Find where the given text appears and provide that cell's center as (x, y) coordinate. 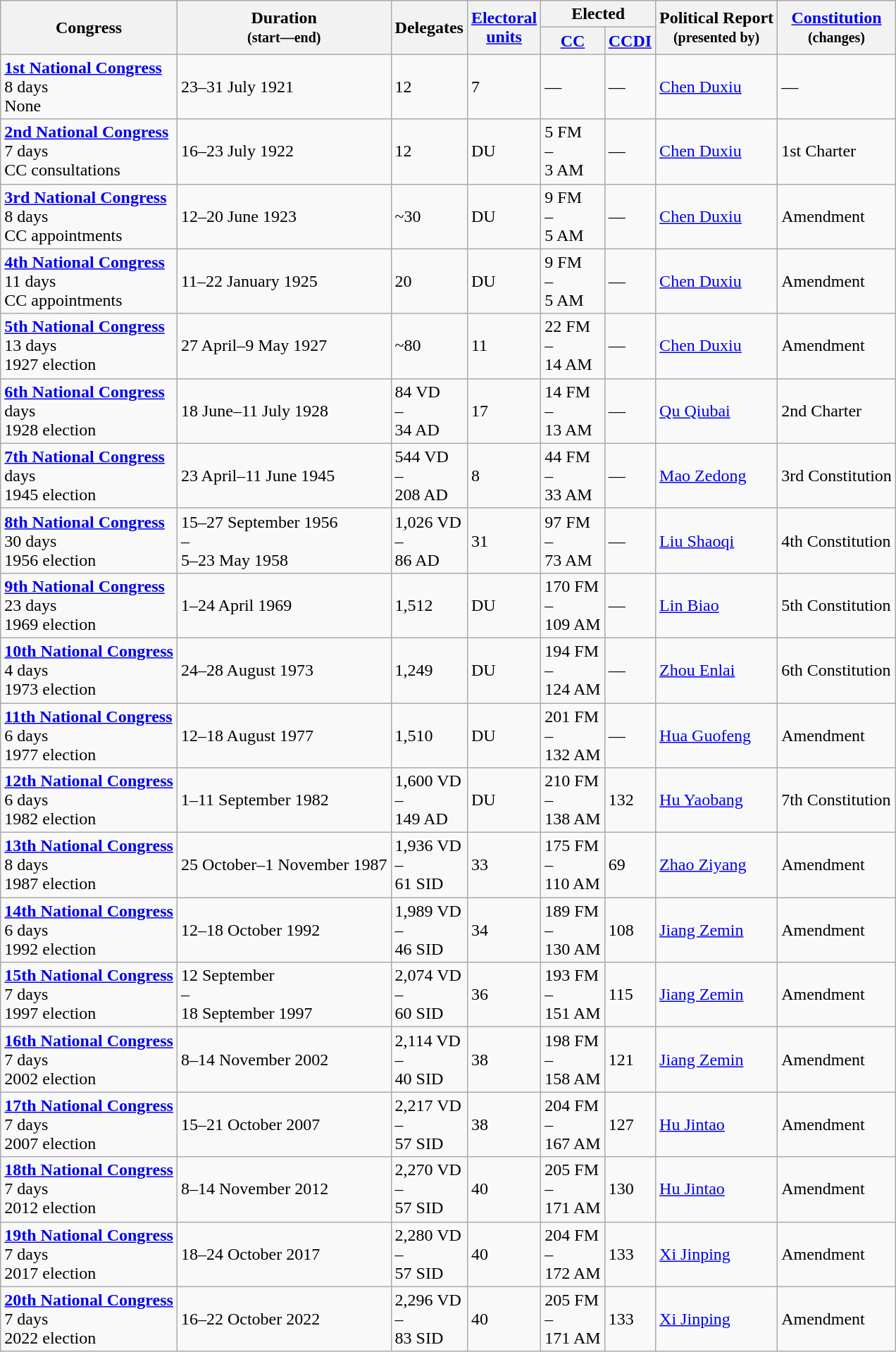
1st National Congress8 daysNone (89, 87)
1,936 VD–61 SID (429, 865)
1,249 (429, 670)
4th National Congress11 daysCC appointments (89, 281)
2,074 VD–60 SID (429, 995)
7th National Congress days1945 election (89, 476)
31 (504, 540)
Hua Guofeng (717, 736)
1,026 VD–86 AD (429, 540)
Liu Shaoqi (717, 540)
1st Charter (837, 151)
189 FM–130 AM (573, 930)
201 FM–132 AM (573, 736)
12–20 June 1923 (284, 216)
36 (504, 995)
34 (504, 930)
~80 (429, 346)
8–14 November 2012 (284, 1189)
11th National Congress6 days1977 election (89, 736)
8–14 November 2002 (284, 1060)
170 FM–109 AM (573, 605)
8 (504, 476)
4th Constitution (837, 540)
1,989 VD–46 SID (429, 930)
198 FM–158 AM (573, 1060)
1,512 (429, 605)
CC (573, 41)
7th Constitution (837, 800)
Congress (89, 27)
Qu Qiubai (717, 411)
115 (630, 995)
~30 (429, 216)
97 FM–73 AM (573, 540)
6th Constitution (837, 670)
127 (630, 1124)
24–28 August 1973 (284, 670)
5th Constitution (837, 605)
7 (504, 87)
44 FM–33 AM (573, 476)
3rd National Congress8 daysCC appointments (89, 216)
20th National Congress7 days2022 election (89, 1319)
15–27 September 1956–5–23 May 1958 (284, 540)
6th National Congress days1928 election (89, 411)
5 FM–3 AM (573, 151)
5th National Congress13 days1927 election (89, 346)
27 April–9 May 1927 (284, 346)
25 October–1 November 1987 (284, 865)
14th National Congress6 days1992 election (89, 930)
1–24 April 1969 (284, 605)
Delegates (429, 27)
15–21 October 2007 (284, 1124)
108 (630, 930)
18 June–11 July 1928 (284, 411)
12th National Congress6 days1982 election (89, 800)
Zhao Ziyang (717, 865)
2,296 VD–83 SID (429, 1319)
15th National Congress7 days1997 election (89, 995)
17th National Congress7 days2007 election (89, 1124)
11 (504, 346)
Zhou Enlai (717, 670)
Lin Biao (717, 605)
11–22 January 1925 (284, 281)
2,217 VD–57 SID (429, 1124)
Duration(start—end) (284, 27)
20 (429, 281)
204 FM–167 AM (573, 1124)
Hu Yaobang (717, 800)
18th National Congress7 days2012 election (89, 1189)
12–18 October 1992 (284, 930)
13th National Congress8 days1987 election (89, 865)
2,270 VD–57 SID (429, 1189)
19th National Congress7 days2017 election (89, 1254)
130 (630, 1189)
175 FM–110 AM (573, 865)
132 (630, 800)
3rd Constitution (837, 476)
Political Report(presented by) (717, 27)
210 FM–138 AM (573, 800)
17 (504, 411)
Mao Zedong (717, 476)
2nd National Congress7 daysCC consultations (89, 151)
2nd Charter (837, 411)
23–31 July 1921 (284, 87)
22 FM–14 AM (573, 346)
84 VD–34 AD (429, 411)
16th National Congress7 days2002 election (89, 1060)
33 (504, 865)
23 April–11 June 1945 (284, 476)
16–22 October 2022 (284, 1319)
12 September–18 September 1997 (284, 995)
193 FM–151 AM (573, 995)
69 (630, 865)
2,280 VD–57 SID (429, 1254)
1–11 September 1982 (284, 800)
8th National Congress30 days1956 election (89, 540)
204 FM–172 AM (573, 1254)
121 (630, 1060)
16–23 July 1922 (284, 151)
1,600 VD–149 AD (429, 800)
10th National Congress4 days1973 election (89, 670)
194 FM–124 AM (573, 670)
544 VD–208 AD (429, 476)
18–24 October 2017 (284, 1254)
14 FM–13 AM (573, 411)
CCDI (630, 41)
Electoralunits (504, 27)
Constitution(changes) (837, 27)
2,114 VD–40 SID (429, 1060)
Elected (599, 14)
12–18 August 1977 (284, 736)
1,510 (429, 736)
9th National Congress23 days1969 election (89, 605)
